Locate the cell with the specified text and output its [x, y] center coordinate. 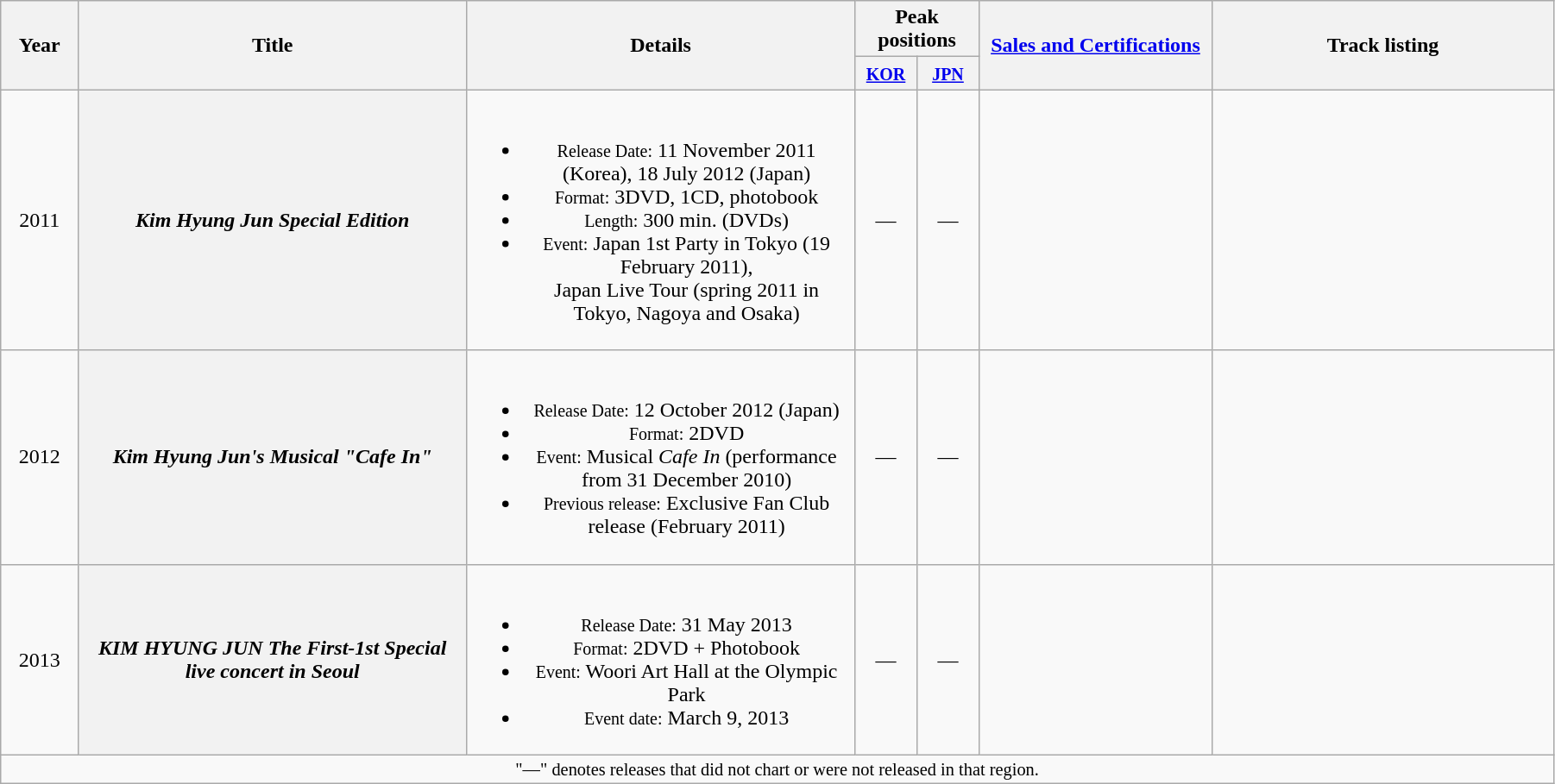
Sales and Certifications [1095, 45]
2013 [40, 659]
KOR [886, 73]
"—" denotes releases that did not chart or were not released in that region. [777, 769]
Details [661, 45]
Kim Hyung Jun's Musical "Cafe In" [273, 457]
2012 [40, 457]
Release Date: 31 May 2013Format: 2DVD + PhotobookEvent: Woori Art Hall at the Olympic ParkEvent date: March 9, 2013 [661, 659]
Peakpositions [917, 29]
Track listing [1382, 45]
Kim Hyung Jun Special Edition [273, 220]
Year [40, 45]
Title [273, 45]
KIM HYUNG JUN The First-1st Special live concert in Seoul [273, 659]
JPN [948, 73]
2011 [40, 220]
